From the cell containing the given text, extract its center point as (X, Y) coordinate. 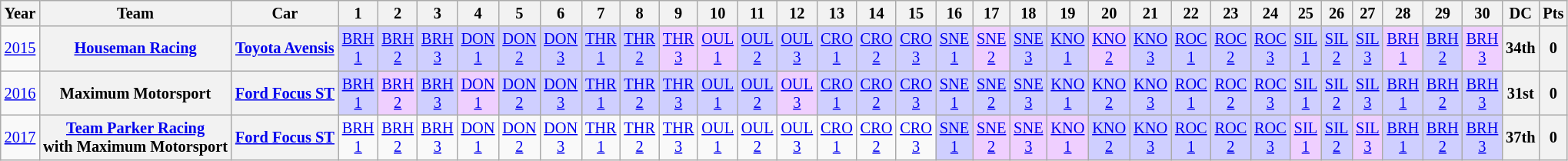
14 (877, 13)
7 (601, 13)
Car (285, 13)
30 (1483, 13)
15 (916, 13)
Team Parker Racingwith Maximum Motorsport (135, 137)
1 (358, 13)
23 (1231, 13)
4 (478, 13)
20 (1109, 13)
22 (1191, 13)
Pts (1553, 13)
24 (1270, 13)
18 (1028, 13)
Team (135, 13)
Houseman Racing (135, 49)
31st (1520, 93)
DC (1520, 13)
34th (1520, 49)
2015 (20, 49)
37th (1520, 137)
11 (757, 13)
29 (1443, 13)
2016 (20, 93)
28 (1403, 13)
6 (561, 13)
5 (519, 13)
2 (398, 13)
Toyota Avensis (285, 49)
8 (640, 13)
13 (837, 13)
17 (991, 13)
2017 (20, 137)
3 (438, 13)
Year (20, 13)
26 (1337, 13)
Maximum Motorsport (135, 93)
21 (1150, 13)
12 (797, 13)
10 (717, 13)
27 (1367, 13)
19 (1067, 13)
9 (678, 13)
16 (954, 13)
25 (1306, 13)
